Search for the cell housing the specified text and yield its (X, Y) center coordinate. 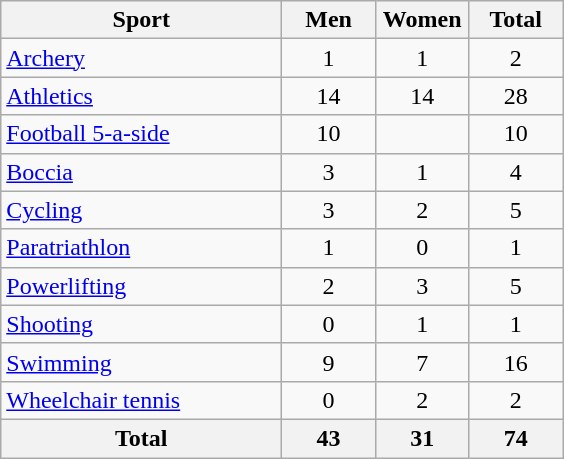
Boccia (142, 172)
Cycling (142, 210)
Powerlifting (142, 286)
16 (516, 362)
Sport (142, 20)
4 (516, 172)
9 (329, 362)
Swimming (142, 362)
43 (329, 438)
Shooting (142, 324)
31 (422, 438)
28 (516, 96)
Wheelchair tennis (142, 400)
Paratriathlon (142, 248)
74 (516, 438)
Football 5-a-side (142, 134)
Women (422, 20)
7 (422, 362)
Athletics (142, 96)
Archery (142, 58)
Men (329, 20)
